Extract the (X, Y) coordinate from the center of the cell holding the provided text.  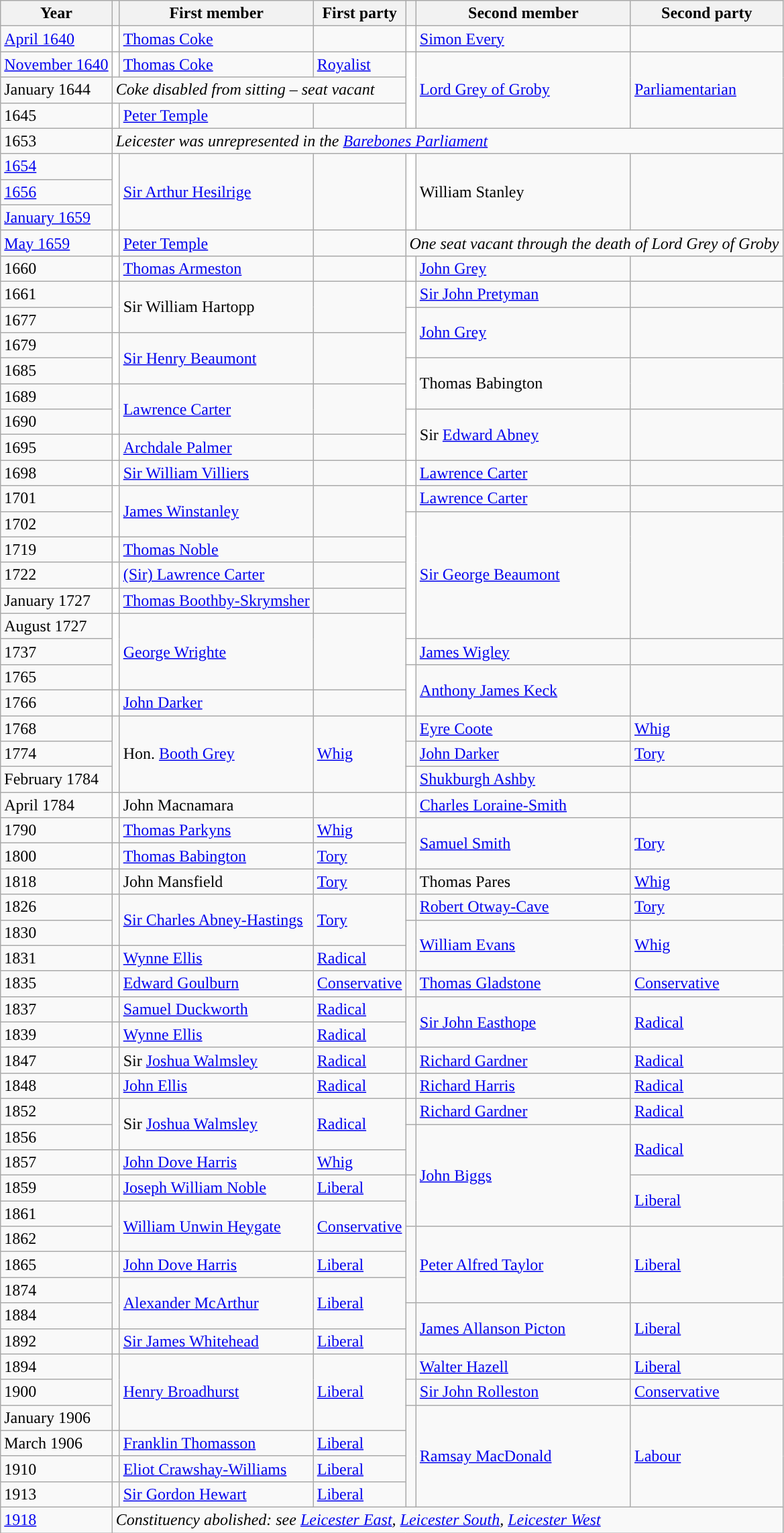
Labour (707, 1456)
Sir Arthur Hesilrige (216, 192)
James Wigley (523, 651)
Robert Otway-Cave (523, 907)
Sir William Hartopp (216, 307)
1690 (56, 422)
1645 (56, 115)
Sir James Whitehead (216, 1341)
1852 (56, 1111)
1826 (56, 907)
1861 (56, 1214)
Sir Edward Abney (523, 435)
Samuel Duckworth (216, 1009)
January 1727 (56, 600)
Shukburgh Ashby (523, 780)
January 1906 (56, 1418)
August 1727 (56, 626)
1894 (56, 1367)
1837 (56, 1009)
Thomas Armeston (216, 268)
1831 (56, 958)
Sir John Rolleston (523, 1392)
1847 (56, 1060)
1654 (56, 166)
Parliamentarian (707, 90)
Sir John Pretyman (523, 294)
1800 (56, 856)
John Ellis (216, 1086)
William Stanley (523, 192)
Richard Harris (523, 1086)
Thomas Gladstone (523, 984)
Second member (523, 13)
Eyre Coote (523, 728)
March 1906 (56, 1443)
1695 (56, 447)
1918 (56, 1520)
James Allanson Picton (523, 1328)
February 1784 (56, 780)
1848 (56, 1086)
Samuel Smith (523, 843)
January 1644 (56, 90)
1679 (56, 346)
Franklin Thomasson (216, 1443)
1765 (56, 677)
1766 (56, 702)
1913 (56, 1494)
William Evans (523, 945)
First party (359, 13)
Joseph William Noble (216, 1188)
Sir William Villiers (216, 473)
Coke disabled from sitting – seat vacant (259, 90)
1910 (56, 1469)
1685 (56, 371)
1884 (56, 1316)
Leicester was unrepresented in the Barebones Parliament (447, 141)
May 1659 (56, 243)
1719 (56, 549)
Alexander McArthur (216, 1303)
Simon Every (523, 39)
1702 (56, 524)
1768 (56, 728)
Anthony James Keck (523, 690)
1737 (56, 651)
Charles Loraine-Smith (523, 805)
John Macnamara (216, 805)
Archdale Palmer (216, 447)
January 1659 (56, 217)
1698 (56, 473)
Sir Charles Abney-Hastings (216, 920)
1859 (56, 1188)
Walter Hazell (523, 1367)
William Unwin Heygate (216, 1226)
Second party (707, 13)
Sir George Beaumont (523, 575)
1774 (56, 754)
Lord Grey of Groby (523, 90)
James Winstanley (216, 511)
Thomas Parkyns (216, 831)
April 1784 (56, 805)
Eliot Crawshay-Williams (216, 1469)
Edward Goulburn (216, 984)
1677 (56, 320)
Henry Broadhurst (216, 1392)
1856 (56, 1137)
First member (216, 13)
1892 (56, 1341)
1790 (56, 831)
Year (56, 13)
1839 (56, 1035)
Constituency abolished: see Leicester East, Leicester South, Leicester West (447, 1520)
Hon. Booth Grey (216, 753)
John Biggs (523, 1175)
Sir John Easthope (523, 1022)
1865 (56, 1265)
John Mansfield (216, 882)
(Sir) Lawrence Carter (216, 575)
1656 (56, 192)
1689 (56, 397)
1900 (56, 1392)
November 1640 (56, 64)
Sir Henry Beaumont (216, 358)
1660 (56, 268)
1653 (56, 141)
1874 (56, 1290)
Sir Gordon Hewart (216, 1494)
1862 (56, 1239)
1835 (56, 984)
1818 (56, 882)
George Wrighte (216, 651)
1857 (56, 1163)
1722 (56, 575)
Thomas Pares (523, 882)
1830 (56, 933)
1701 (56, 498)
April 1640 (56, 39)
Royalist (359, 64)
Thomas Boothby-Skrymsher (216, 600)
1661 (56, 294)
One seat vacant through the death of Lord Grey of Groby (594, 243)
Thomas Noble (216, 549)
Ramsay MacDonald (523, 1456)
Peter Alfred Taylor (523, 1265)
